Scan for the cell matching the given text and deliver its [x, y] coordinate at center. 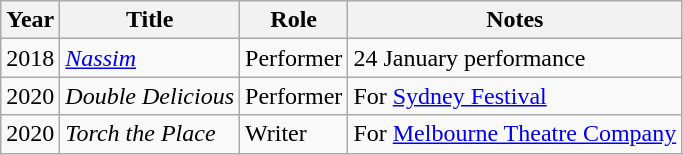
Nassim [150, 58]
Double Delicious [150, 96]
24 January performance [515, 58]
2018 [30, 58]
Torch the Place [150, 134]
Role [294, 20]
For Sydney Festival [515, 96]
For Melbourne Theatre Company [515, 134]
Title [150, 20]
Notes [515, 20]
Year [30, 20]
Writer [294, 134]
